From the cell containing the given text, extract its center point as [X, Y] coordinate. 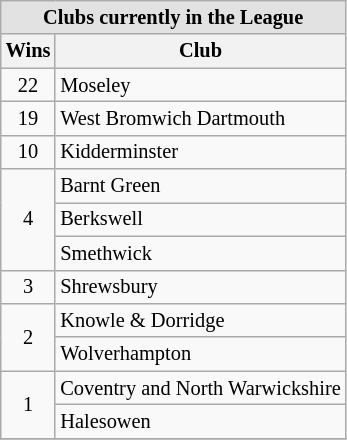
10 [28, 152]
Coventry and North Warwickshire [200, 388]
22 [28, 85]
Moseley [200, 85]
Halesowen [200, 421]
Wolverhampton [200, 354]
4 [28, 220]
1 [28, 404]
Berkswell [200, 219]
Clubs currently in the League [174, 17]
Kidderminster [200, 152]
Club [200, 51]
2 [28, 336]
Shrewsbury [200, 287]
Knowle & Dorridge [200, 320]
Smethwick [200, 253]
West Bromwich Dartmouth [200, 118]
Barnt Green [200, 186]
Wins [28, 51]
19 [28, 118]
3 [28, 287]
